Extract the [x, y] coordinate from the center of the cell holding the provided text.  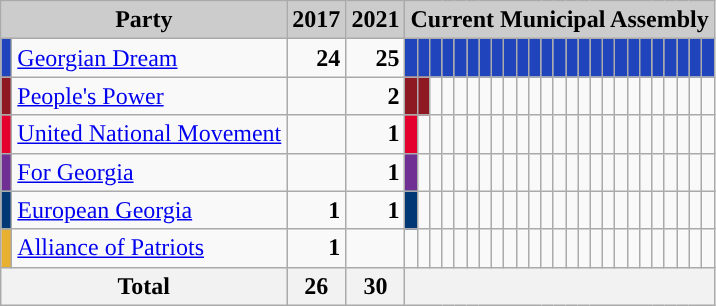
For Georgia [150, 172]
Total [144, 286]
Alliance of Patriots [150, 248]
2 [376, 96]
Current Municipal Assembly [560, 20]
2021 [376, 20]
United National Movement [150, 134]
People's Power [150, 96]
25 [376, 58]
26 [316, 286]
24 [316, 58]
30 [376, 286]
European Georgia [150, 210]
2017 [316, 20]
Georgian Dream [150, 58]
Party [144, 20]
